Determine the [x, y] coordinate at the center of the cell enclosing the given text.  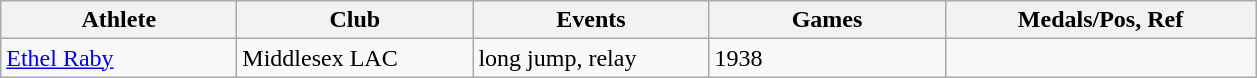
Middlesex LAC [355, 58]
Games [827, 20]
long jump, relay [591, 58]
Events [591, 20]
Athlete [119, 20]
Medals/Pos, Ref [1100, 20]
1938 [827, 58]
Club [355, 20]
Ethel Raby [119, 58]
